Locate the cell with the specified text and output its (X, Y) center coordinate. 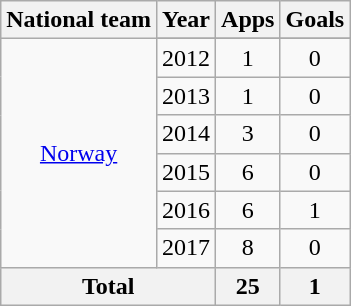
2013 (186, 96)
2015 (186, 172)
Total (108, 286)
3 (248, 134)
Year (186, 20)
Apps (248, 20)
Goals (315, 20)
2016 (186, 210)
2017 (186, 248)
8 (248, 248)
2012 (186, 58)
25 (248, 286)
Norway (79, 153)
National team (79, 20)
2014 (186, 134)
